For the text-containing cell, return its midpoint in (x, y) coordinate format. 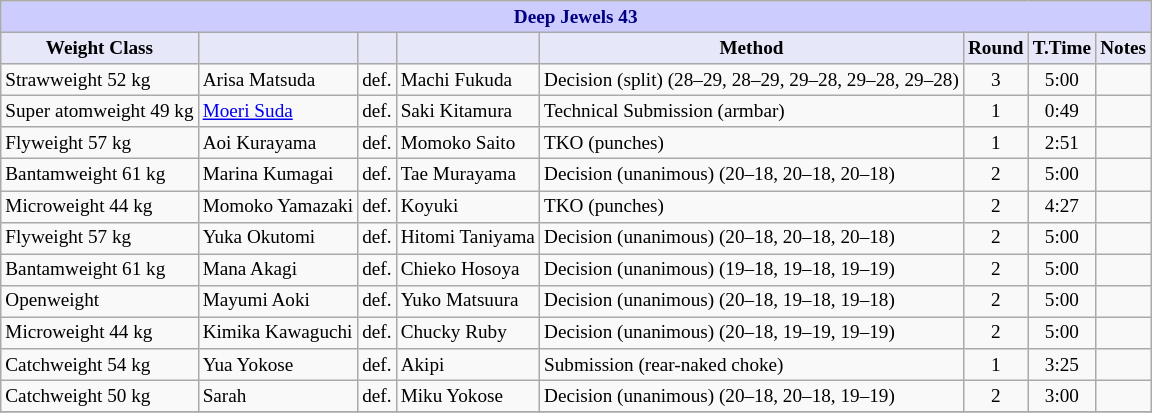
3:25 (1062, 365)
Machi Fukuda (468, 80)
Saki Kitamura (468, 111)
Method (751, 48)
Catchweight 54 kg (100, 365)
Momoko Saito (468, 143)
Decision (unanimous) (20–18, 20–18, 19–19) (751, 396)
Notes (1124, 48)
Submission (rear-naked choke) (751, 365)
Openweight (100, 301)
Decision (split) (28–29, 28–29, 29–28, 29–28, 29–28) (751, 80)
Mayumi Aoki (278, 301)
Deep Jewels 43 (576, 17)
Moeri Suda (278, 111)
Yuko Matsuura (468, 301)
Chieko Hosoya (468, 270)
Koyuki (468, 206)
Sarah (278, 396)
Tae Murayama (468, 175)
Super atomweight 49 kg (100, 111)
Chucky Ruby (468, 333)
Catchweight 50 kg (100, 396)
Yua Yokose (278, 365)
Decision (unanimous) (20–18, 19–18, 19–18) (751, 301)
3 (996, 80)
Decision (unanimous) (19–18, 19–18, 19–19) (751, 270)
Arisa Matsuda (278, 80)
3:00 (1062, 396)
Strawweight 52 kg (100, 80)
T.Time (1062, 48)
4:27 (1062, 206)
Weight Class (100, 48)
Momoko Yamazaki (278, 206)
Technical Submission (armbar) (751, 111)
Decision (unanimous) (20–18, 19–19, 19–19) (751, 333)
Akipi (468, 365)
Hitomi Taniyama (468, 238)
Round (996, 48)
Miku Yokose (468, 396)
0:49 (1062, 111)
Yuka Okutomi (278, 238)
Aoi Kurayama (278, 143)
2:51 (1062, 143)
Kimika Kawaguchi (278, 333)
Mana Akagi (278, 270)
Marina Kumagai (278, 175)
